Pinpoint the cell where the given text exists, returning its [X, Y] midpoint coordinate. 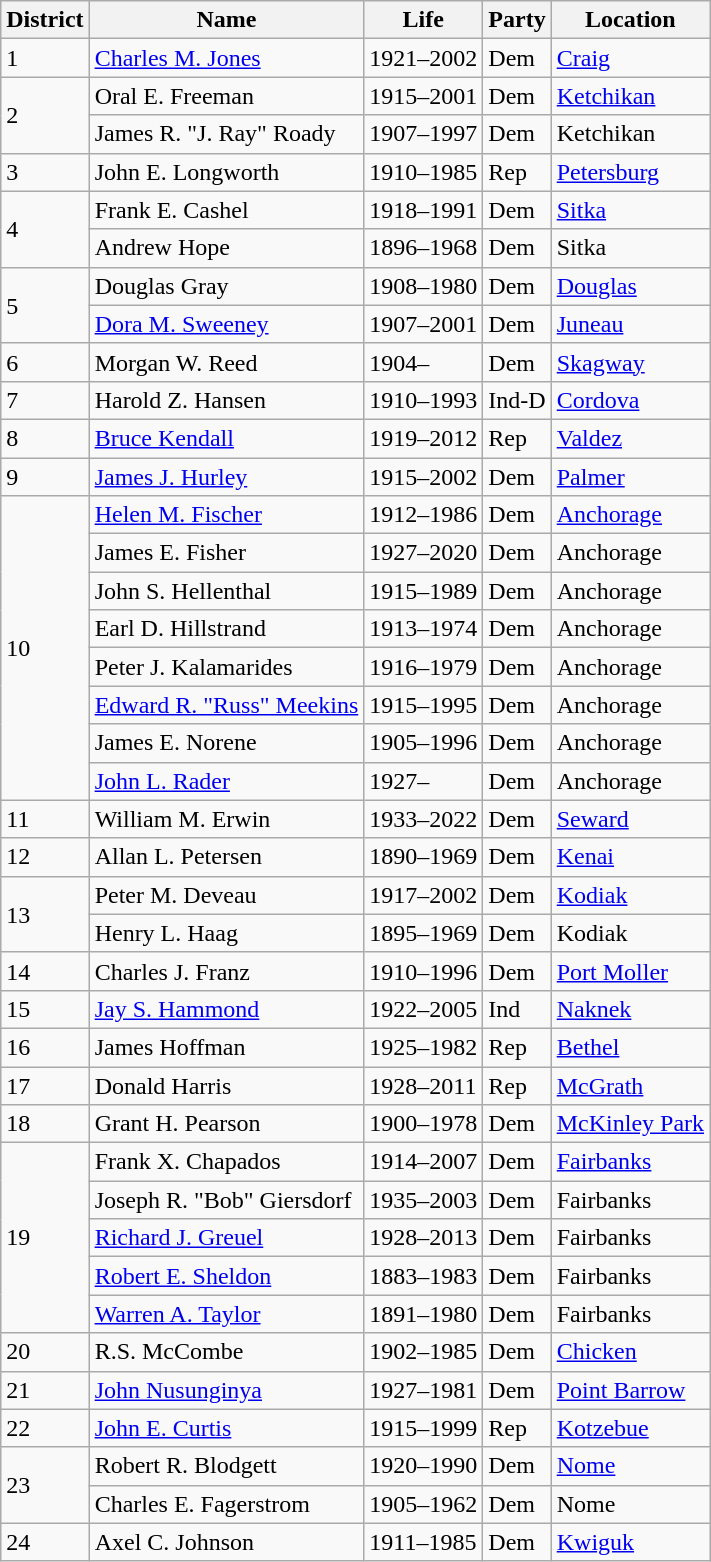
1914–2007 [424, 1162]
Frank X. Chapados [226, 1162]
Life [424, 20]
James J. Hurley [226, 477]
Edward R. "Russ" Meekins [226, 705]
4 [45, 229]
7 [45, 400]
Party [517, 20]
1915–2002 [424, 477]
Robert E. Sheldon [226, 1276]
Name [226, 20]
James Hoffman [226, 1047]
Oral E. Freeman [226, 96]
1908–1980 [424, 286]
Robert R. Blodgett [226, 1466]
Peter M. Deveau [226, 895]
Kotzebue [630, 1428]
John E. Curtis [226, 1428]
20 [45, 1352]
16 [45, 1047]
Charles J. Franz [226, 971]
McGrath [630, 1085]
Donald Harris [226, 1085]
Charles M. Jones [226, 58]
21 [45, 1390]
Jay S. Hammond [226, 1009]
Petersburg [630, 172]
Earl D. Hillstrand [226, 629]
1 [45, 58]
Port Moller [630, 971]
R.S. McCombe [226, 1352]
12 [45, 857]
8 [45, 438]
William M. Erwin [226, 819]
District [45, 20]
19 [45, 1238]
1896–1968 [424, 248]
1883–1983 [424, 1276]
3 [45, 172]
James R. "J. Ray" Roady [226, 134]
5 [45, 305]
10 [45, 648]
23 [45, 1485]
James E. Fisher [226, 553]
Palmer [630, 477]
1900–1978 [424, 1124]
17 [45, 1085]
24 [45, 1542]
Henry L. Haag [226, 933]
McKinley Park [630, 1124]
1927–1981 [424, 1390]
Andrew Hope [226, 248]
Seward [630, 819]
1915–2001 [424, 96]
1935–2003 [424, 1200]
John E. Longworth [226, 172]
1910–1993 [424, 400]
14 [45, 971]
1905–1996 [424, 743]
Ind-D [517, 400]
11 [45, 819]
Warren A. Taylor [226, 1314]
1927– [424, 781]
1917–2002 [424, 895]
Frank E. Cashel [226, 210]
Grant H. Pearson [226, 1124]
1915–1999 [424, 1428]
1911–1985 [424, 1542]
Morgan W. Reed [226, 362]
1921–2002 [424, 58]
Point Barrow [630, 1390]
15 [45, 1009]
1910–1985 [424, 172]
Skagway [630, 362]
2 [45, 115]
1910–1996 [424, 971]
Allan L. Petersen [226, 857]
Helen M. Fischer [226, 515]
John S. Hellenthal [226, 591]
Joseph R. "Bob" Giersdorf [226, 1200]
Douglas [630, 286]
Bruce Kendall [226, 438]
Ind [517, 1009]
1928–2011 [424, 1085]
6 [45, 362]
James E. Norene [226, 743]
1913–1974 [424, 629]
John Nusunginya [226, 1390]
Craig [630, 58]
18 [45, 1124]
1922–2005 [424, 1009]
Cordova [630, 400]
Harold Z. Hansen [226, 400]
1919–2012 [424, 438]
1891–1980 [424, 1314]
22 [45, 1428]
1905–1962 [424, 1504]
1933–2022 [424, 819]
1895–1969 [424, 933]
Charles E. Fagerstrom [226, 1504]
Chicken [630, 1352]
1927–2020 [424, 553]
Peter J. Kalamarides [226, 667]
9 [45, 477]
Axel C. Johnson [226, 1542]
1907–1997 [424, 134]
John L. Rader [226, 781]
1915–1989 [424, 591]
1916–1979 [424, 667]
Richard J. Greuel [226, 1238]
1925–1982 [424, 1047]
Naknek [630, 1009]
Valdez [630, 438]
Juneau [630, 324]
1907–2001 [424, 324]
13 [45, 914]
Dora M. Sweeney [226, 324]
Kwiguk [630, 1542]
1920–1990 [424, 1466]
1902–1985 [424, 1352]
1904– [424, 362]
Kenai [630, 857]
1912–1986 [424, 515]
Location [630, 20]
Douglas Gray [226, 286]
Bethel [630, 1047]
1928–2013 [424, 1238]
1915–1995 [424, 705]
1918–1991 [424, 210]
1890–1969 [424, 857]
